Provide the [x, y] coordinate of the cell's center where the given text is located.  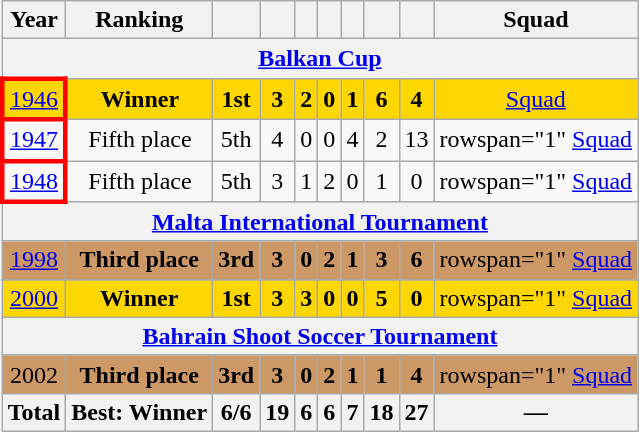
19 [278, 412]
Best: Winner [140, 412]
1998 [34, 260]
1946 [34, 98]
Bahrain Shoot Soccer Tournament [320, 336]
Ranking [140, 20]
— [536, 412]
13 [416, 140]
1947 [34, 140]
1948 [34, 180]
2002 [34, 374]
5 [382, 298]
7 [352, 412]
Year [34, 20]
Malta International Tournament [320, 222]
2000 [34, 298]
27 [416, 412]
Balkan Cup [320, 59]
Total [34, 412]
6/6 [236, 412]
18 [382, 412]
